Search for the cell housing the specified text and yield its (X, Y) center coordinate. 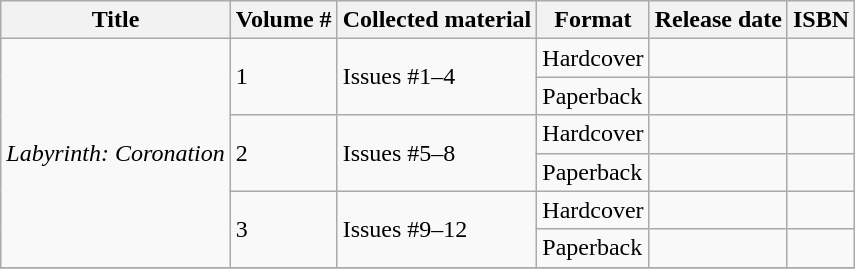
Title (116, 20)
Issues #9–12 (437, 229)
Issues #5–8 (437, 153)
2 (284, 153)
Labyrinth: Coronation (116, 153)
1 (284, 77)
3 (284, 229)
Volume # (284, 20)
Issues #1–4 (437, 77)
ISBN (820, 20)
Release date (718, 20)
Collected material (437, 20)
Format (593, 20)
